From the cell containing the given text, extract its center point as (x, y) coordinate. 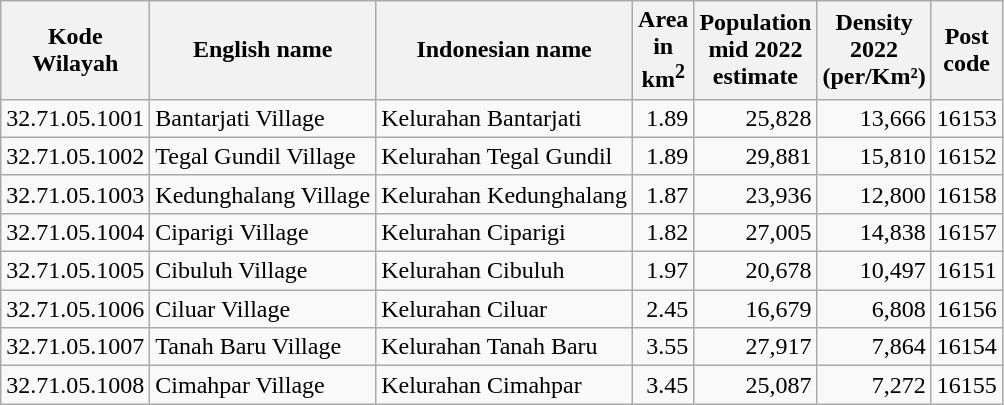
23,936 (756, 194)
32.71.05.1002 (76, 156)
Bantarjati Village (263, 118)
Kelurahan Bantarjati (504, 118)
2.45 (664, 309)
Population mid 2022estimate (756, 50)
English name (263, 50)
Kelurahan Ciluar (504, 309)
12,800 (874, 194)
Tegal Gundil Village (263, 156)
14,838 (874, 232)
3.45 (664, 385)
Indonesian name (504, 50)
3.55 (664, 347)
32.71.05.1003 (76, 194)
Kelurahan Kedunghalang (504, 194)
Tanah Baru Village (263, 347)
27,917 (756, 347)
Kedunghalang Village (263, 194)
15,810 (874, 156)
13,666 (874, 118)
Cimahpar Village (263, 385)
32.71.05.1007 (76, 347)
16154 (966, 347)
25,828 (756, 118)
32.71.05.1004 (76, 232)
Ciparigi Village (263, 232)
KodeWilayah (76, 50)
29,881 (756, 156)
7,272 (874, 385)
16155 (966, 385)
32.71.05.1005 (76, 271)
Density 2022(per/Km²) (874, 50)
1.97 (664, 271)
10,497 (874, 271)
20,678 (756, 271)
Kelurahan Ciparigi (504, 232)
32.71.05.1001 (76, 118)
Kelurahan Tanah Baru (504, 347)
32.71.05.1006 (76, 309)
Postcode (966, 50)
16156 (966, 309)
7,864 (874, 347)
Kelurahan Tegal Gundil (504, 156)
Cibuluh Village (263, 271)
16152 (966, 156)
16158 (966, 194)
27,005 (756, 232)
16153 (966, 118)
6,808 (874, 309)
Kelurahan Cibuluh (504, 271)
1.87 (664, 194)
32.71.05.1008 (76, 385)
Ciluar Village (263, 309)
Kelurahan Cimahpar (504, 385)
25,087 (756, 385)
Area inkm2 (664, 50)
16151 (966, 271)
16157 (966, 232)
16,679 (756, 309)
1.82 (664, 232)
